Identify which cell holds the provided text, then report its (X, Y) central coordinate. 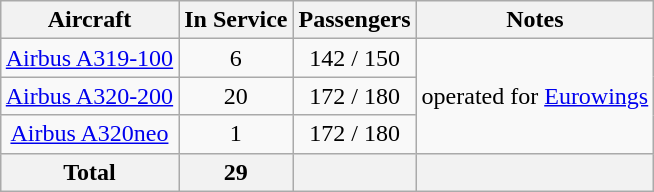
Notes (535, 20)
6 (236, 58)
Airbus A319-100 (89, 58)
1 (236, 134)
In Service (236, 20)
29 (236, 172)
Total (89, 172)
Aircraft (89, 20)
Airbus A320neo (89, 134)
Airbus A320-200 (89, 96)
20 (236, 96)
Passengers (354, 20)
operated for Eurowings (535, 96)
142 / 150 (354, 58)
